From the cell containing the given text, extract its center point as [X, Y] coordinate. 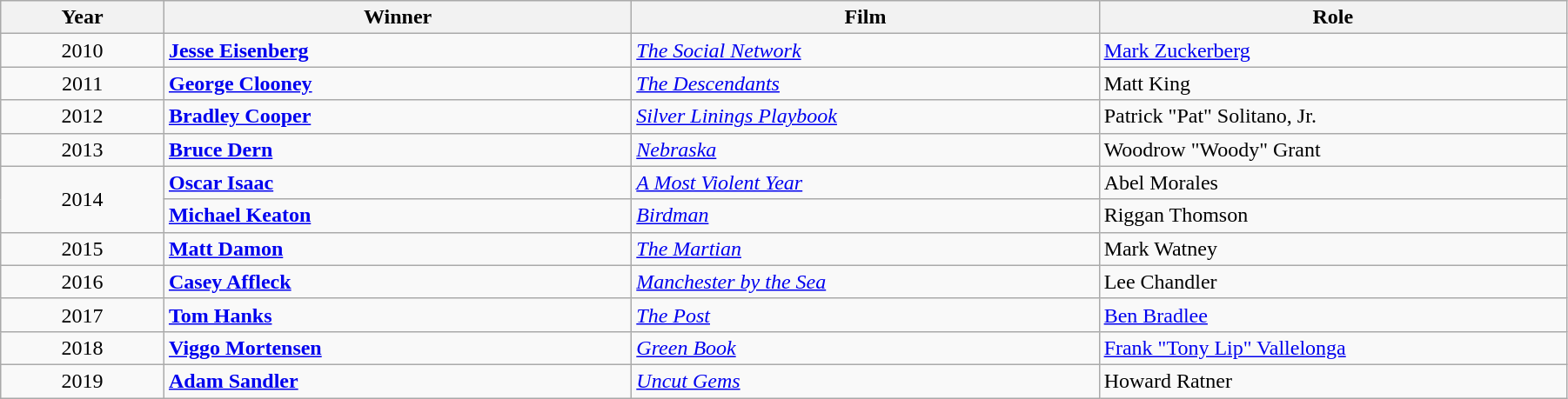
2011 [83, 83]
The Social Network [865, 50]
Film [865, 17]
Tom Hanks [397, 315]
Riggan Thomson [1333, 216]
Winner [397, 17]
2017 [83, 315]
2015 [83, 249]
2012 [83, 116]
Lee Chandler [1333, 282]
Frank "Tony Lip" Vallelonga [1333, 348]
The Post [865, 315]
George Clooney [397, 83]
Viggo Mortensen [397, 348]
Howard Ratner [1333, 381]
Manchester by the Sea [865, 282]
2010 [83, 50]
Ben Bradlee [1333, 315]
Year [83, 17]
A Most Violent Year [865, 183]
Mark Watney [1333, 249]
Casey Affleck [397, 282]
Birdman [865, 216]
Uncut Gems [865, 381]
Michael Keaton [397, 216]
Bruce Dern [397, 150]
The Martian [865, 249]
Matt King [1333, 83]
Matt Damon [397, 249]
Mark Zuckerberg [1333, 50]
2019 [83, 381]
2013 [83, 150]
Abel Morales [1333, 183]
Woodrow "Woody" Grant [1333, 150]
2018 [83, 348]
2014 [83, 199]
Silver Linings Playbook [865, 116]
Bradley Cooper [397, 116]
Oscar Isaac [397, 183]
Nebraska [865, 150]
2016 [83, 282]
Adam Sandler [397, 381]
Role [1333, 17]
Jesse Eisenberg [397, 50]
The Descendants [865, 83]
Green Book [865, 348]
Patrick "Pat" Solitano, Jr. [1333, 116]
